Locate the cell with the specified text and output its [x, y] center coordinate. 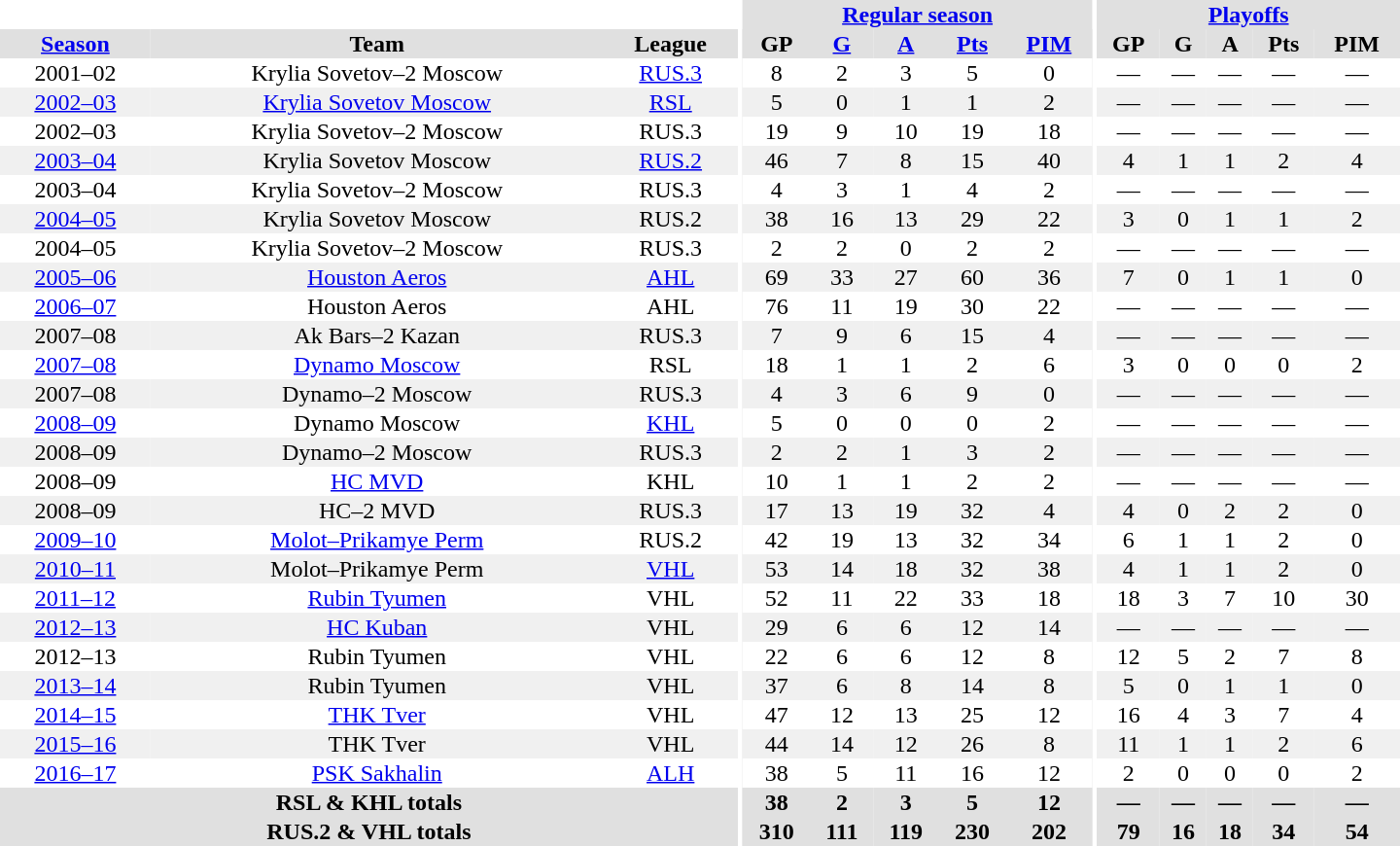
40 [1049, 160]
2015–16 [76, 744]
310 [776, 831]
2005–06 [76, 277]
54 [1357, 831]
2013–14 [76, 686]
Playoffs [1248, 15]
111 [842, 831]
Team [377, 44]
RSL & KHL totals [369, 802]
Regular season [918, 15]
League [671, 44]
HC Kuban [377, 627]
RUS.2 & VHL totals [369, 831]
37 [776, 686]
60 [972, 277]
202 [1049, 831]
PSK Sakhalin [377, 773]
76 [776, 306]
HC–2 MVD [377, 511]
52 [776, 598]
2011–12 [76, 598]
2009–10 [76, 540]
2014–15 [76, 715]
ALH [671, 773]
26 [972, 744]
230 [972, 831]
69 [776, 277]
HC MVD [377, 481]
2006–07 [76, 306]
46 [776, 160]
42 [776, 540]
36 [1049, 277]
2001–02 [76, 73]
44 [776, 744]
2010–11 [76, 569]
25 [972, 715]
47 [776, 715]
17 [776, 511]
Season [76, 44]
119 [906, 831]
53 [776, 569]
27 [906, 277]
79 [1128, 831]
2016–17 [76, 773]
Ak Bars–2 Kazan [377, 335]
